Provide the [x, y] coordinate of the cell's center where the given text is located.  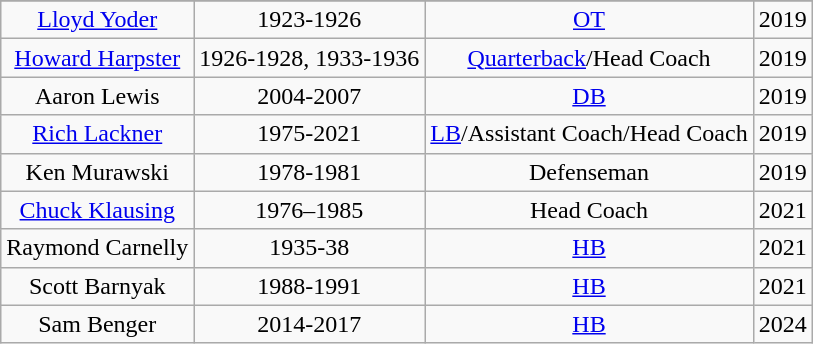
1926-1928, 1933-1936 [310, 58]
2014-2017 [310, 324]
2004-2007 [310, 96]
Lloyd Yoder [98, 20]
1988-1991 [310, 286]
1923-1926 [310, 20]
Howard Harpster [98, 58]
1975-2021 [310, 134]
Quarterback/Head Coach [589, 58]
Raymond Carnelly [98, 248]
1978-1981 [310, 172]
Rich Lackner [98, 134]
Ken Murawski [98, 172]
Aaron Lewis [98, 96]
Chuck Klausing [98, 210]
LB/Assistant Coach/Head Coach [589, 134]
1935-38 [310, 248]
1976–1985 [310, 210]
Sam Benger [98, 324]
Defenseman [589, 172]
Head Coach [589, 210]
DB [589, 96]
2024 [782, 324]
Scott Barnyak [98, 286]
OT [589, 20]
